Search for the cell housing the specified text and yield its [x, y] center coordinate. 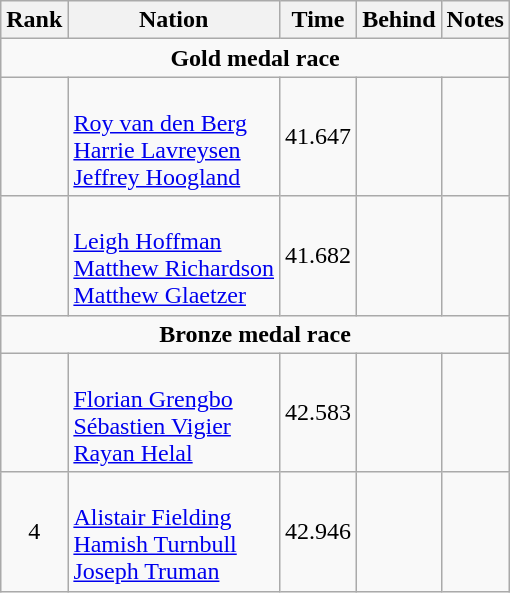
Roy van den BergHarrie LavreysenJeffrey Hoogland [174, 136]
Time [318, 20]
Notes [475, 20]
Rank [34, 20]
Bronze medal race [256, 334]
41.682 [318, 256]
Leigh HoffmanMatthew RichardsonMatthew Glaetzer [174, 256]
42.583 [318, 412]
Florian GrengboSébastien VigierRayan Helal [174, 412]
Behind [399, 20]
Nation [174, 20]
4 [34, 532]
Gold medal race [256, 58]
42.946 [318, 532]
Alistair FieldingHamish TurnbullJoseph Truman [174, 532]
41.647 [318, 136]
